Scan for the cell matching the given text and deliver its [X, Y] coordinate at center. 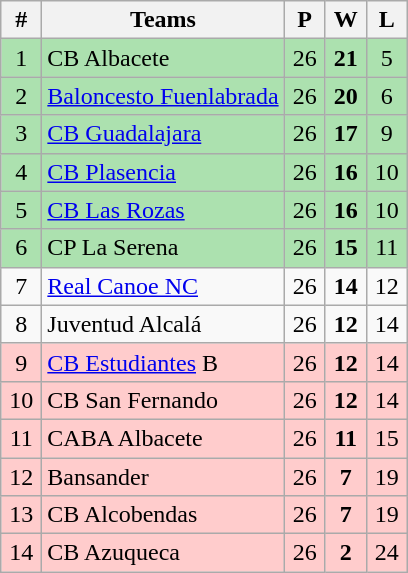
L [386, 20]
Real Canoe NC [163, 286]
13 [22, 515]
4 [22, 172]
20 [346, 96]
CB Albacete [163, 58]
Baloncesto Fuenlabrada [163, 96]
W [346, 20]
24 [386, 553]
1 [22, 58]
# [22, 20]
CB Las Rozas [163, 210]
CB San Fernando [163, 400]
Bansander [163, 477]
8 [22, 324]
Juventud Alcalá [163, 324]
CB Azuqueca [163, 553]
CB Alcobendas [163, 515]
CABA Albacete [163, 438]
3 [22, 134]
Teams [163, 20]
P [304, 20]
CB Guadalajara [163, 134]
17 [346, 134]
CB Estudiantes B [163, 362]
CB Plasencia [163, 172]
21 [346, 58]
CP La Serena [163, 248]
